Locate the cell with the specified text and output its (x, y) center coordinate. 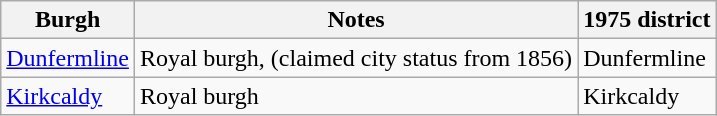
Burgh (68, 20)
Royal burgh (356, 96)
Notes (356, 20)
Royal burgh, (claimed city status from 1856) (356, 58)
1975 district (647, 20)
